Return the [x, y] coordinate for the center point of the cell that contains the specified text.  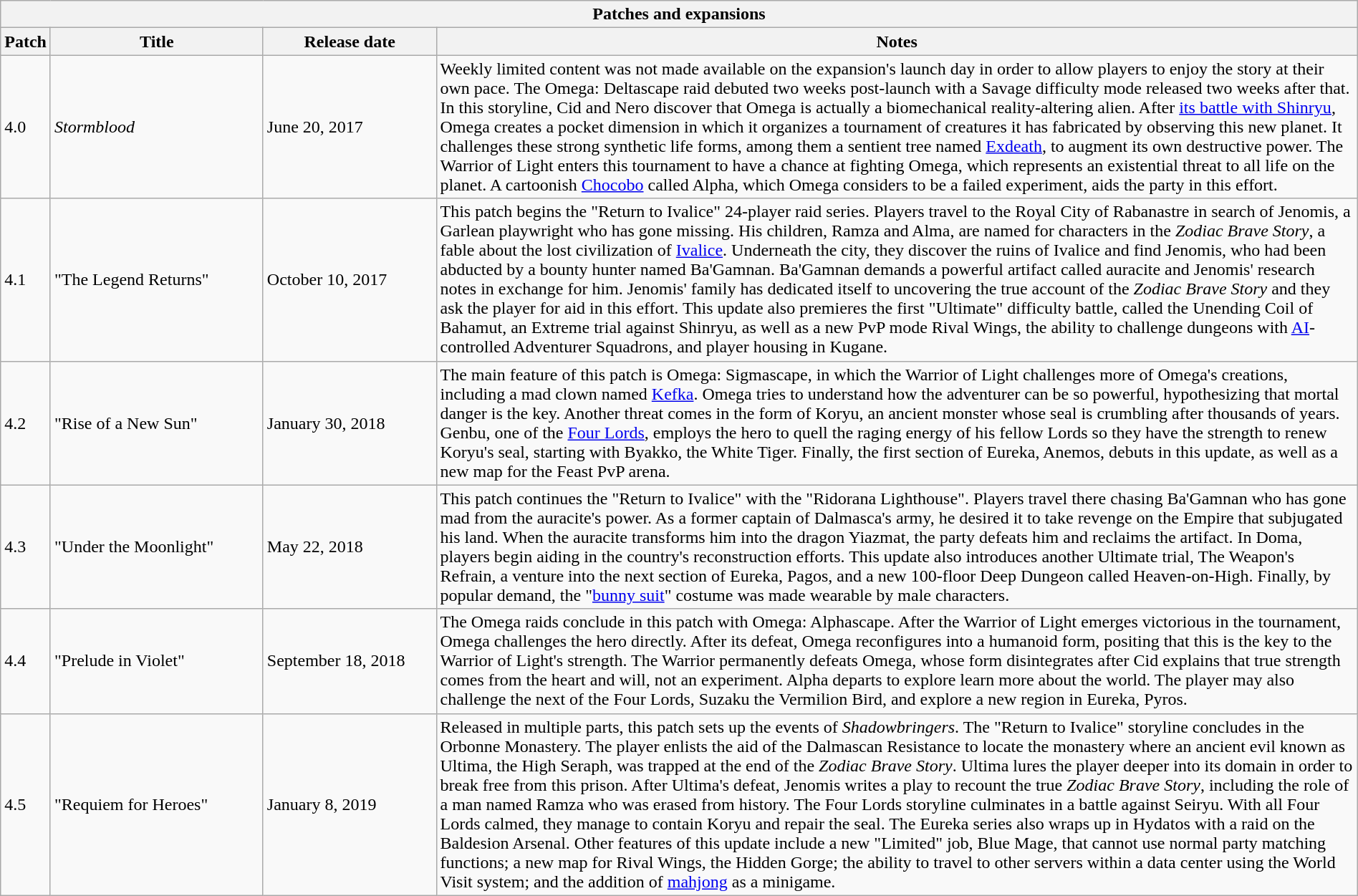
Patch [26, 42]
June 20, 2017 [350, 127]
"Rise of a New Sun" [156, 423]
4.0 [26, 127]
May 22, 2018 [350, 547]
October 10, 2017 [350, 279]
"Requiem for Heroes" [156, 804]
"Prelude in Violet" [156, 661]
4.5 [26, 804]
4.2 [26, 423]
"The Legend Returns" [156, 279]
4.4 [26, 661]
Stormblood [156, 127]
4.1 [26, 279]
Release date [350, 42]
September 18, 2018 [350, 661]
January 30, 2018 [350, 423]
Title [156, 42]
4.3 [26, 547]
Notes [897, 42]
January 8, 2019 [350, 804]
Patches and expansions [679, 14]
"Under the Moonlight" [156, 547]
